Provide the (x, y) coordinate of the cell's center where the given text is located.  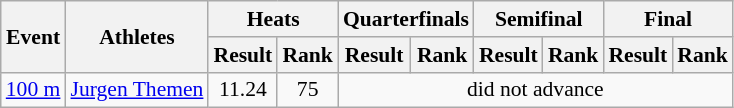
Athletes (136, 36)
11.24 (242, 90)
Final (668, 19)
75 (308, 90)
Event (34, 36)
Heats (272, 19)
100 m (34, 90)
Jurgen Themen (136, 90)
Quarterfinals (406, 19)
Semifinal (538, 19)
did not advance (536, 90)
